Return (x, y) of the center of cell containing provided text 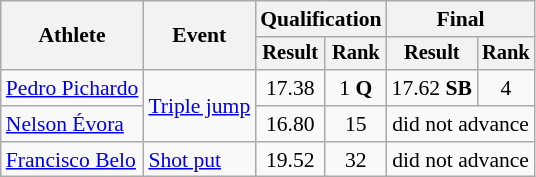
Pedro Pichardo (72, 88)
Nelson Évora (72, 124)
4 (506, 88)
16.80 (290, 124)
15 (356, 124)
Final (461, 19)
did not advance (461, 124)
Qualification (320, 19)
Event (199, 36)
Triple jump (199, 106)
1 Q (356, 88)
17.62 SB (432, 88)
Athlete (72, 36)
17.38 (290, 88)
